Provide the (x, y) coordinate of the cell's center where the given text is located.  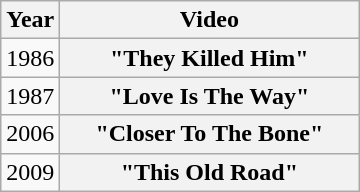
"Love Is The Way" (210, 96)
1986 (30, 58)
1987 (30, 96)
Video (210, 20)
"Closer To The Bone" (210, 134)
Year (30, 20)
"They Killed Him" (210, 58)
"This Old Road" (210, 172)
2009 (30, 172)
2006 (30, 134)
